Output the (X, Y) coordinate of the center of the cell containing the given text.  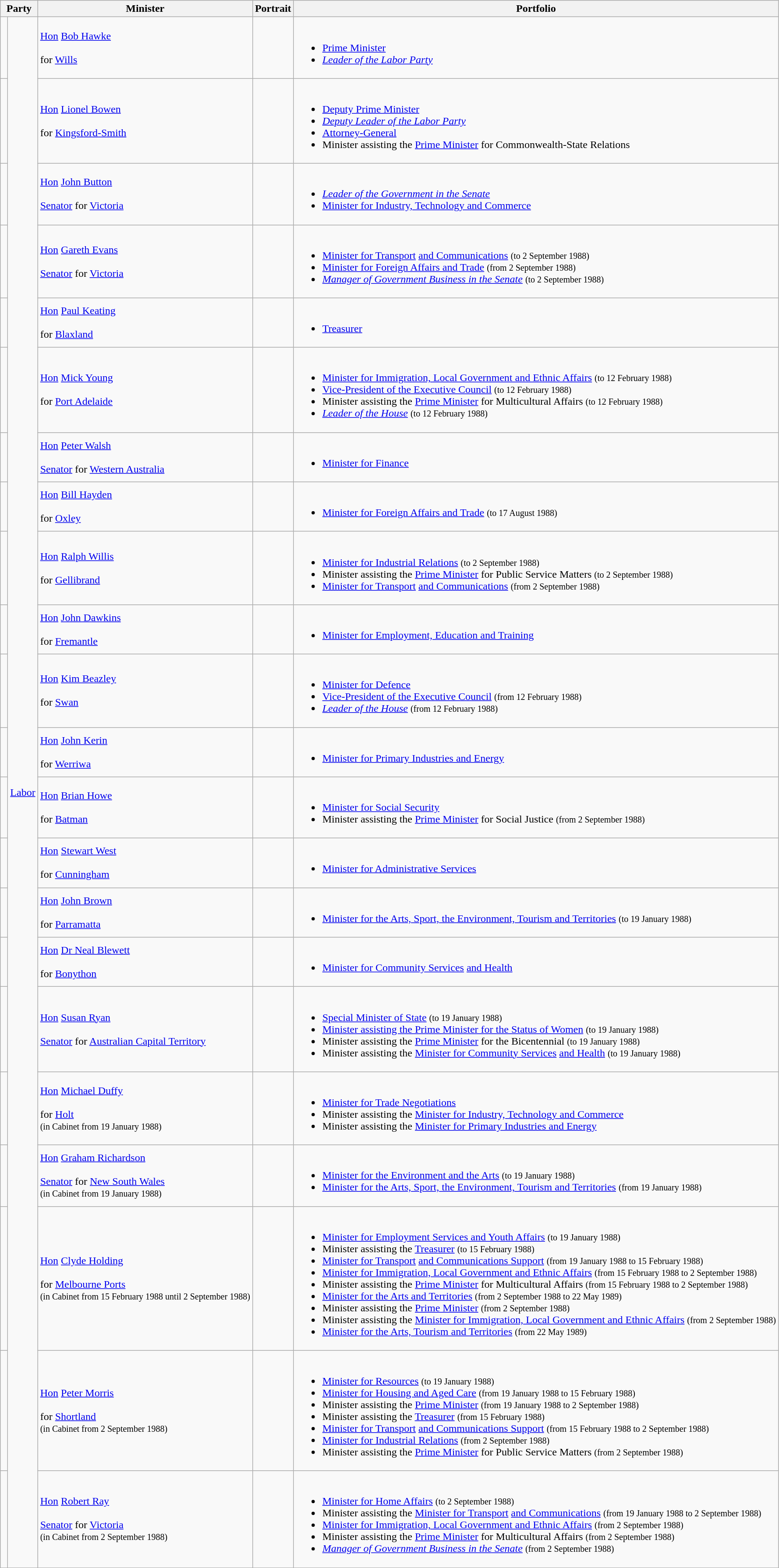
Minister for Foreign Affairs and Trade (to 17 August 1988) (536, 506)
Minister for the Arts, Sport, the Environment, Tourism and Territories (to 19 January 1988) (536, 913)
Hon John Button Senator for Victoria (145, 194)
Prime MinisterLeader of the Labor Party (536, 48)
Hon John Dawkins for Fremantle (145, 629)
Minister for Employment, Education and Training (536, 629)
Leader of the Government in the SenateMinister for Industry, Technology and Commerce (536, 194)
Party (19, 9)
Hon Paul Keating for Blaxland (145, 322)
Hon Susan Ryan Senator for Australian Capital Territory (145, 1029)
Minister for DefenceVice-President of the Executive Council (from 12 February 1988)Leader of the House (from 12 February 1988) (536, 690)
Treasurer (536, 322)
Deputy Prime MinisterDeputy Leader of the Labor PartyAttorney-GeneralMinister assisting the Prime Minister for Commonwealth-State Relations (536, 121)
Hon Peter Morris for Shortland (in Cabinet from 2 September 1988) (145, 1410)
Minister for Administrative Services (536, 863)
Hon Mick Young for Port Adelaide (145, 390)
Minister for Social SecurityMinister assisting the Prime Minister for Social Justice (from 2 September 1988) (536, 808)
Portfolio (536, 9)
Hon Graham Richardson Senator for New South Wales (in Cabinet from 19 January 1988) (145, 1176)
Hon Brian Howe for Batman (145, 808)
Hon Michael Duffy for Holt (in Cabinet from 19 January 1988) (145, 1108)
Hon Clyde Holding for Melbourne Ports (in Cabinet from 15 February 1988 until 2 September 1988) (145, 1278)
Hon Robert Ray Senator for Victoria (in Cabinet from 2 September 1988) (145, 1519)
Hon Kim Beazley for Swan (145, 690)
Hon Dr Neal Blewett for Bonython (145, 962)
Minister for Finance (536, 457)
Hon Peter Walsh Senator for Western Australia (145, 457)
Hon John Kerin for Werriwa (145, 752)
Hon Stewart West for Cunningham (145, 863)
Portrait (273, 9)
Hon Gareth Evans Senator for Victoria (145, 261)
Labor (23, 792)
Hon Ralph Willis for Gellibrand (145, 568)
Minister for Community Services and Health (536, 962)
Hon Bill Hayden for Oxley (145, 506)
Hon Lionel Bowen for Kingsford-Smith (145, 121)
Hon John Brown for Parramatta (145, 913)
Minister for Primary Industries and Energy (536, 752)
Minister (145, 9)
Hon Bob Hawke for Wills (145, 48)
